Return the [X, Y] coordinate for the center point of the cell that contains the specified text.  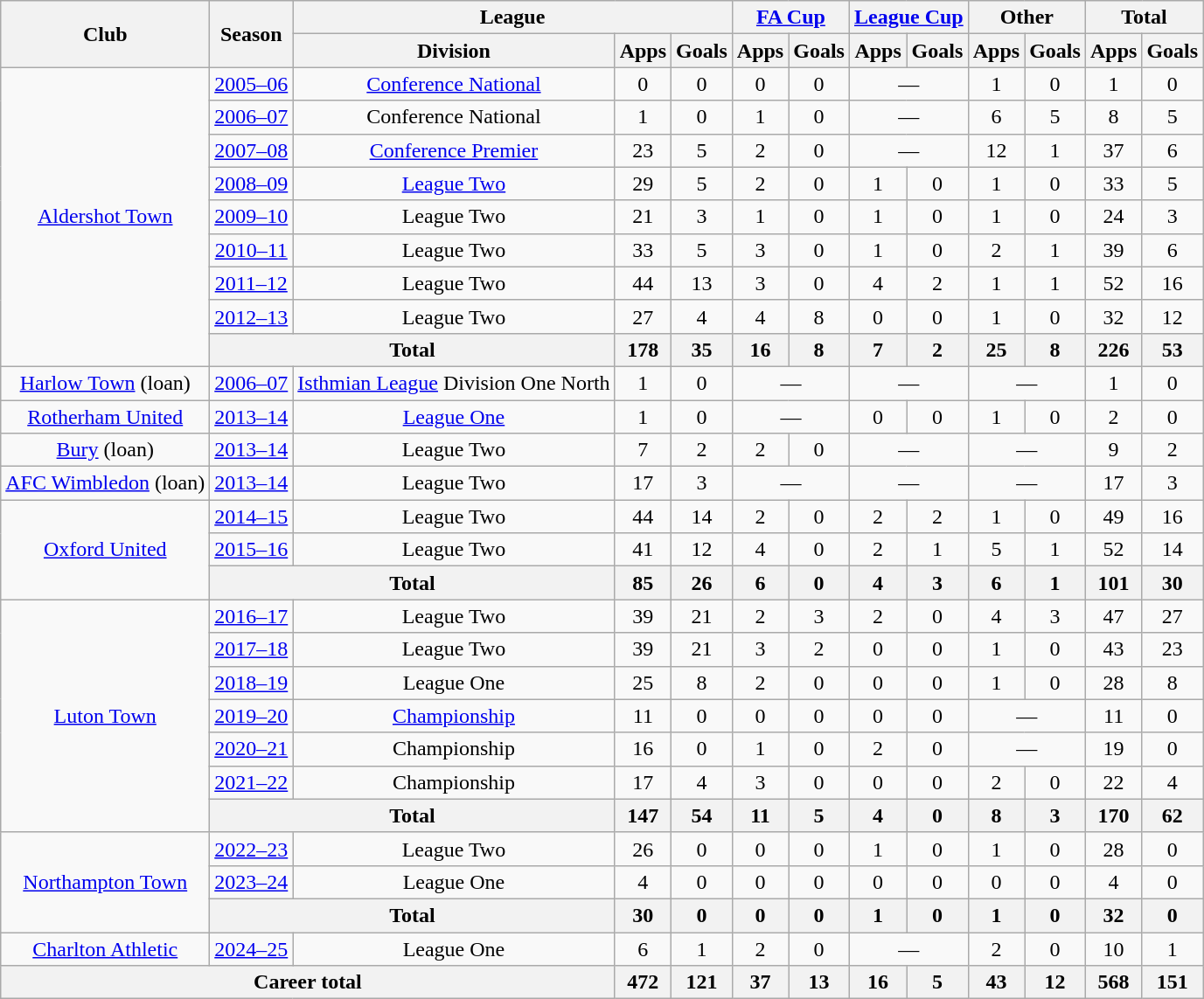
121 [702, 982]
9 [1113, 450]
2021–22 [252, 782]
2009–10 [252, 217]
AFC Wimbledon (loan) [105, 483]
47 [1113, 616]
29 [643, 184]
Isthmian League Division One North [454, 383]
2019–20 [252, 716]
178 [643, 350]
2014–15 [252, 517]
Charlton Athletic [105, 948]
2023–24 [252, 882]
568 [1113, 982]
226 [1113, 350]
151 [1173, 982]
Conference Premier [454, 150]
Season [252, 34]
62 [1173, 815]
2010–11 [252, 250]
2017–18 [252, 649]
League [512, 17]
49 [1113, 517]
24 [1113, 217]
35 [702, 350]
2020–21 [252, 749]
22 [1113, 782]
2018–19 [252, 683]
2024–25 [252, 948]
54 [702, 815]
Northampton Town [105, 882]
2012–13 [252, 316]
Club [105, 34]
53 [1173, 350]
2022–23 [252, 849]
2011–12 [252, 283]
2008–09 [252, 184]
Harlow Town (loan) [105, 383]
2007–08 [252, 150]
19 [1113, 749]
FA Cup [790, 17]
League Cup [908, 17]
Bury (loan) [105, 450]
2005–06 [252, 84]
Luton Town [105, 716]
472 [643, 982]
147 [643, 815]
Aldershot Town [105, 217]
101 [1113, 583]
2016–17 [252, 616]
Division [454, 51]
Career total [308, 982]
10 [1113, 948]
Oxford United [105, 550]
Other [1027, 17]
85 [643, 583]
2015–16 [252, 550]
170 [1113, 815]
Rotherham United [105, 417]
41 [643, 550]
